Return [X, Y] of the center of cell containing provided text 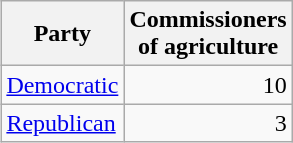
Commissionersof agriculture [208, 34]
Party [62, 34]
3 [208, 123]
10 [208, 85]
Republican [62, 123]
Democratic [62, 85]
